Identify which cell holds the provided text, then report its [x, y] central coordinate. 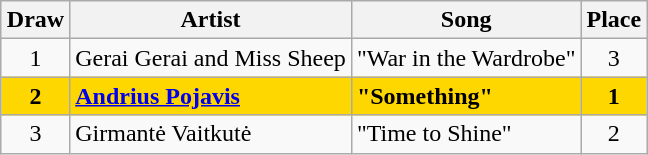
Song [466, 20]
Girmantė Vaitkutė [211, 134]
"Time to Shine" [466, 134]
Place [614, 20]
Artist [211, 20]
Draw [35, 20]
"Something" [466, 96]
"War in the Wardrobe" [466, 58]
Gerai Gerai and Miss Sheep [211, 58]
Andrius Pojavis [211, 96]
